Scan for the cell matching the given text and deliver its (x, y) coordinate at center. 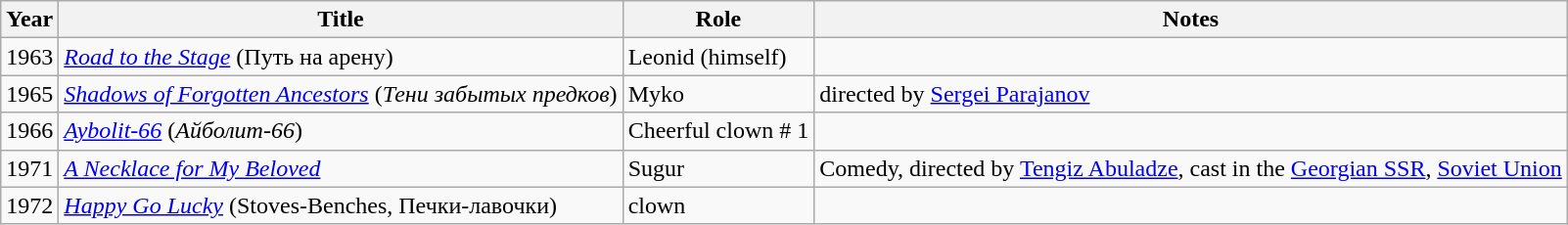
Happy Go Lucky (Stoves-Benches, Печки-лавочки) (341, 205)
Year (29, 20)
Leonid (himself) (718, 57)
Aybolit-66 (Айболит-66) (341, 131)
Sugur (718, 168)
clown (718, 205)
Notes (1191, 20)
Title (341, 20)
Role (718, 20)
Shadows of Forgotten Ancestors (Тени забытых предков) (341, 94)
1963 (29, 57)
1972 (29, 205)
1971 (29, 168)
Road to the Stage (Путь на арену) (341, 57)
1966 (29, 131)
Myko (718, 94)
1965 (29, 94)
Cheerful clown # 1 (718, 131)
Comedy, directed by Tengiz Abuladze, cast in the Georgian SSR, Soviet Union (1191, 168)
directed by Sergei Parajanov (1191, 94)
A Necklace for My Beloved (341, 168)
